Extract the (x, y) coordinate from the center of the cell holding the provided text.  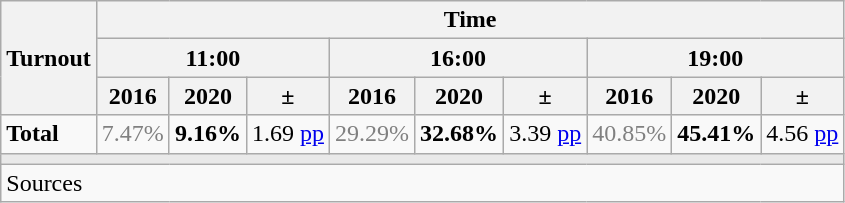
1.69 pp (288, 134)
9.16% (208, 134)
4.56 pp (802, 134)
3.39 pp (546, 134)
19:00 (716, 58)
Total (49, 134)
29.29% (372, 134)
7.47% (132, 134)
Turnout (49, 58)
16:00 (458, 58)
Time (470, 20)
32.68% (460, 134)
Sources (422, 183)
40.85% (630, 134)
11:00 (212, 58)
45.41% (716, 134)
